Return the (x, y) coordinate for the center point of the cell that contains the specified text.  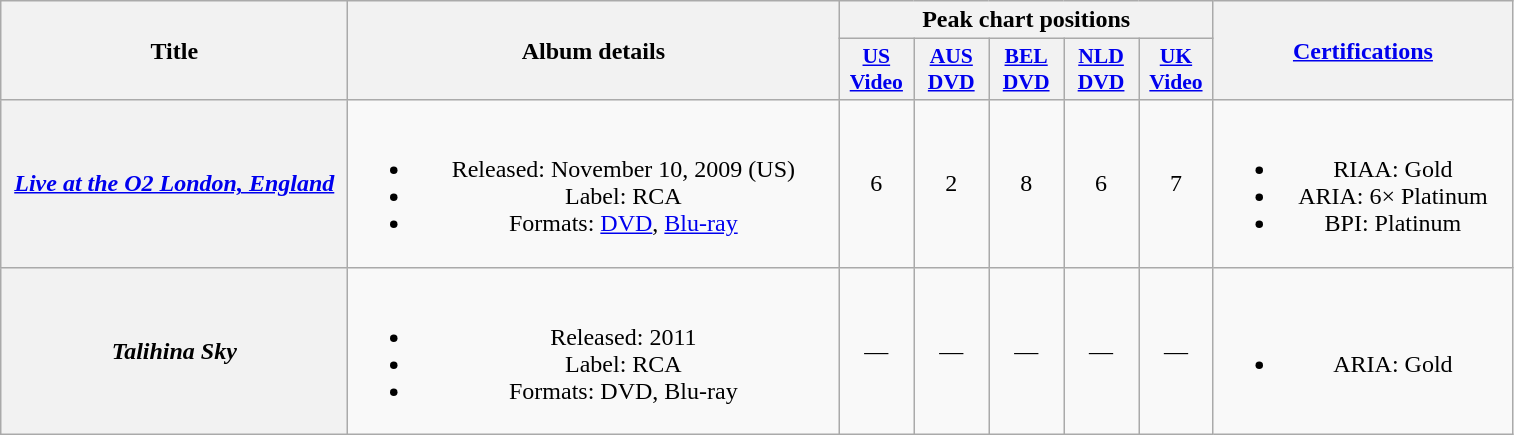
Released: 2011Label: RCAFormats: DVD, Blu-ray (594, 350)
7 (1176, 184)
BELDVD (1026, 70)
Released: November 10, 2009 (US)Label: RCAFormats: DVD, Blu-ray (594, 184)
Live at the O2 London, England (174, 184)
Title (174, 50)
8 (1026, 184)
2 (952, 184)
RIAA: GoldARIA: 6× PlatinumBPI: Platinum (1362, 184)
Peak chart positions (1026, 20)
Certifications (1362, 50)
AUSDVD (952, 70)
UKVideo (1176, 70)
ARIA: Gold (1362, 350)
Album details (594, 50)
NLDDVD (1102, 70)
Talihina Sky (174, 350)
USVideo (876, 70)
